Scan for the cell matching the given text and deliver its [x, y] coordinate at center. 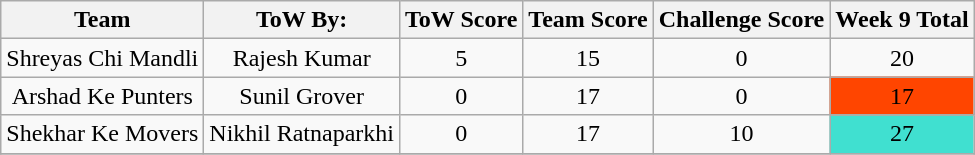
Week 9 Total [902, 20]
Nikhil Ratnaparkhi [302, 134]
Team [102, 20]
ToW By: [302, 20]
15 [588, 58]
Arshad Ke Punters [102, 96]
Sunil Grover [302, 96]
Shekhar Ke Movers [102, 134]
27 [902, 134]
20 [902, 58]
10 [742, 134]
Challenge Score [742, 20]
5 [462, 58]
Rajesh Kumar [302, 58]
ToW Score [462, 20]
Shreyas Chi Mandli [102, 58]
Team Score [588, 20]
